Find where the given text appears and provide that cell's center as [x, y] coordinate. 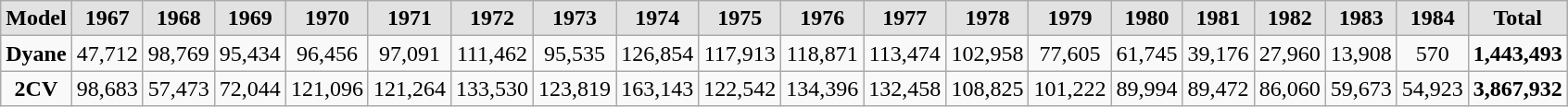
117,913 [740, 53]
57,473 [178, 89]
123,819 [575, 89]
1972 [491, 18]
570 [1433, 53]
1978 [988, 18]
108,825 [988, 89]
13,908 [1360, 53]
98,769 [178, 53]
1977 [904, 18]
163,143 [658, 89]
72,044 [250, 89]
95,535 [575, 53]
89,472 [1218, 89]
118,871 [823, 53]
Dyane [36, 53]
1970 [326, 18]
39,176 [1218, 53]
1967 [107, 18]
1976 [823, 18]
121,264 [410, 89]
101,222 [1069, 89]
1983 [1360, 18]
1973 [575, 18]
27,960 [1290, 53]
126,854 [658, 53]
54,923 [1433, 89]
1969 [250, 18]
113,474 [904, 53]
102,958 [988, 53]
1982 [1290, 18]
59,673 [1360, 89]
121,096 [326, 89]
2CV [36, 89]
3,867,932 [1518, 89]
1968 [178, 18]
1,443,493 [1518, 53]
89,994 [1147, 89]
86,060 [1290, 89]
98,683 [107, 89]
1980 [1147, 18]
47,712 [107, 53]
Model [36, 18]
1984 [1433, 18]
111,462 [491, 53]
61,745 [1147, 53]
133,530 [491, 89]
1975 [740, 18]
134,396 [823, 89]
122,542 [740, 89]
1981 [1218, 18]
97,091 [410, 53]
Total [1518, 18]
77,605 [1069, 53]
1979 [1069, 18]
96,456 [326, 53]
132,458 [904, 89]
95,434 [250, 53]
1971 [410, 18]
1974 [658, 18]
